Find where the given text appears and provide that cell's center as [x, y] coordinate. 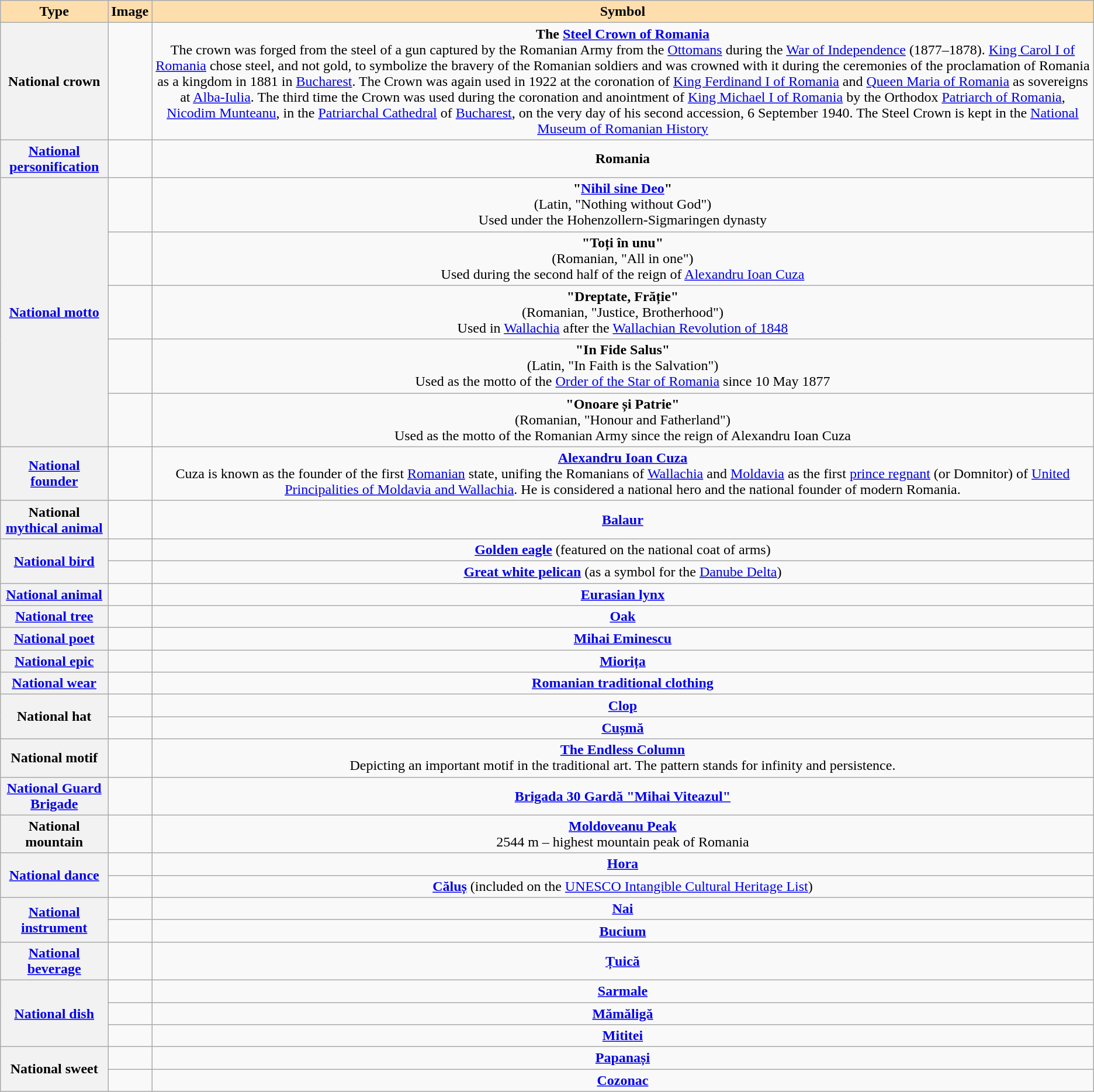
"Toți în unu" (Romanian, "All in one") Used during the second half of the reign of Alexandru Ioan Cuza [623, 258]
Căluș (included on the UNESCO Intangible Cultural Heritage List) [623, 886]
Oak [623, 617]
Type [54, 12]
National Guard Brigade [54, 796]
"In Fide Salus" (Latin, "In Faith is the Salvation") Used as the motto of the Order of the Star of Romania since 10 May 1877 [623, 366]
National poet [54, 639]
National epic [54, 661]
Nai [623, 908]
"Dreptate, Frăție" (Romanian, "Justice, Brotherhood") Used in Wallachia after the Wallachian Revolution of 1848 [623, 312]
National founder [54, 474]
Romanian traditional clothing [623, 683]
Mămăligă [623, 1013]
National instrument [54, 920]
National bird [54, 561]
Bucium [623, 931]
National tree [54, 617]
National beverage [54, 961]
Golden eagle (featured on the national coat of arms) [623, 550]
National sweet [54, 1069]
Papanași [623, 1058]
Eurasian lynx [623, 595]
National motif [54, 758]
Balaur [623, 519]
Great white pelican (as a symbol for the Danube Delta) [623, 572]
Mihai Eminescu [623, 639]
Symbol [623, 12]
"Nihil sine Deo" (Latin, "Nothing without God") Used under the Hohenzollern-Sigmaringen dynasty [623, 205]
National wear [54, 683]
"Onoare și Patrie" (Romanian, "Honour and Fatherland") Used as the motto of the Romanian Army since the reign of Alexandru Ioan Cuza [623, 420]
National motto [54, 312]
Hora [623, 864]
Image [130, 12]
National animal [54, 595]
National mountain [54, 834]
Sarmale [623, 991]
Miorița [623, 661]
Romania [623, 159]
The Endless Column Depicting an important motif in the traditional art. The pattern stands for infinity and persistence. [623, 758]
Mititei [623, 1036]
National dish [54, 1013]
Cozonac [623, 1080]
Brigada 30 Gardă "Mihai Viteazul" [623, 796]
National crown [54, 81]
Clop [623, 706]
Cușmă [623, 728]
National dance [54, 875]
Moldoveanu Peak 2544 m – highest mountain peak of Romania [623, 834]
National personification [54, 159]
National hat [54, 717]
National mythical animal [54, 519]
Țuică [623, 961]
